Identify which cell holds the provided text, then report its [X, Y] central coordinate. 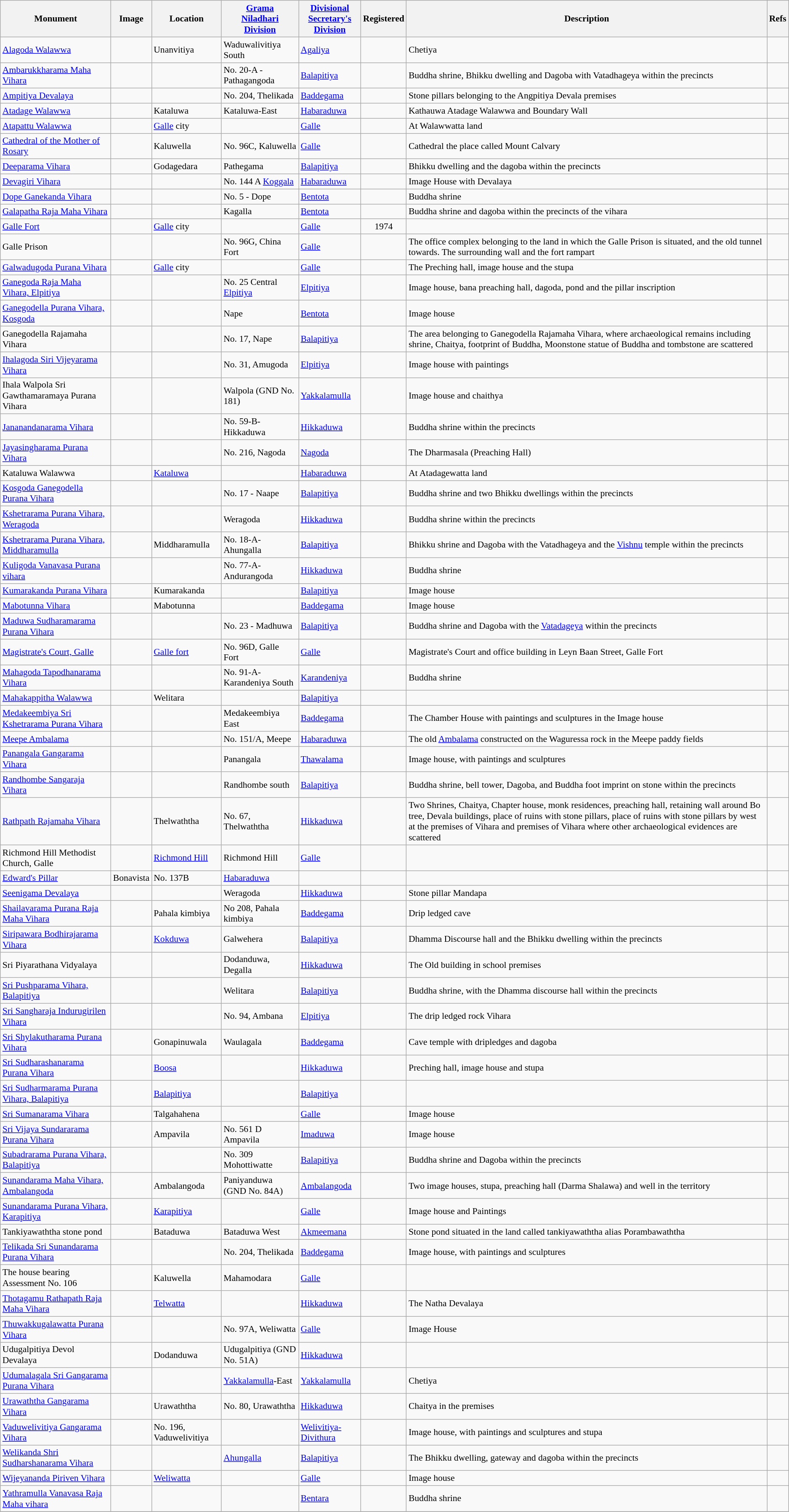
No. 91-A-Karandeniya South [260, 678]
Buddha shrine, Bhikku dwelling and Dagoba with Vatadhageya within the precincts [587, 76]
Buddha shrine, with the Dhamma discourse hall within the precincts [587, 991]
Sunandarama Maha Vihara, Ambalangoda [56, 1186]
Bonavista [131, 878]
Telikada Sri Sunandarama Purana Vihara [56, 1252]
Kokduwa [186, 939]
Buddha shrine and two Bhikku dwellings within the precincts [587, 493]
Registered [384, 19]
Walpola (GND No. 181) [260, 396]
The Chamber House with paintings and sculptures in the Image house [587, 719]
Stone pond situated in the land called tankiyawaththa alias Porambawaththa [587, 1232]
No. 151/A, Meepe [260, 739]
Stone pillar Mandapa [587, 893]
Image house and chaithya [587, 396]
Sri Sumanarama Vihara [56, 1114]
Imaduwa [330, 1135]
Galle Fort [56, 227]
No. 97A, Weliwatta [260, 1329]
Ampitiya Devalaya [56, 96]
Two image houses, stupa, preaching hall (Darma Shalawa) and well in the territory [587, 1186]
Medakeembiya Sri Kshetrarama Purana Vihara [56, 719]
Subadrarama Purana Vihara, Balapitiya [56, 1160]
Drip ledged cave [587, 913]
The old Ambalama constructed on the Waguressa rock in the Meepe paddy fields [587, 739]
No. 20-A - Pathagangoda [260, 76]
Sunandarama Purana Vihara, Karapitiya [56, 1211]
No. 59-B-Hikkaduwa [260, 427]
Pahala kimbiya [186, 913]
Randhombe Sangaraja Vihara [56, 785]
Devagiri Vihara [56, 182]
Image House [587, 1329]
Godagedara [186, 167]
No. 96D, Galle Fort [260, 652]
No. 17, Nape [260, 339]
Urawaththa Gangarama Vihara [56, 1406]
Talgahahena [186, 1114]
Magistrate's Court, Galle [56, 652]
Wijeyananda Piriven Vihara [56, 1478]
Kshetrarama Purana Vihara, Middharamulla [56, 545]
Galapatha Raja Maha Vihara [56, 212]
Sri Sangharaja Indurugirilen Vihara [56, 1017]
Kshetrarama Purana Vihara, Weragoda [56, 519]
The Dharmasala (Preaching Hall) [587, 453]
Cave temple with dripledges and dagoba [587, 1042]
DivisionalSecretary'sDivision [330, 19]
Atapattu Walawwa [56, 126]
Sri Vijaya Sundararama Purana Vihara [56, 1135]
Dhamma Discourse hall and the Bhikku dwelling within the precincts [587, 939]
Weliwatta [186, 1478]
Magistrate's Court and office building in Leyn Baan Street, Galle Fort [587, 652]
Meepe Ambalama [56, 739]
Galwadugoda Purana Vihara [56, 267]
Ampavila [186, 1135]
No. 196, Vaduwelivitiya [186, 1432]
Karandeniya [330, 678]
Kataluwa Walawwa [56, 473]
Paniyanduwa (GND No. 84A) [260, 1186]
Bataduwa West [260, 1232]
Mahakappitha Walawwa [56, 698]
Kumarakanda Purana Vihara [56, 591]
Waulagala [260, 1042]
Galwehera [260, 939]
Yakkalamulla-East [260, 1381]
Chaitya in the premises [587, 1406]
The Preching hall, image house and the stupa [587, 267]
Siripawara Bodhirajarama Vihara [56, 939]
The house bearing Assessment No. 106 [56, 1278]
Yathramulla Vanavasa Raja Maha vihara [56, 1499]
Ganegodella Rajamaha Vihara [56, 339]
Kuligoda Vanavasa Purana vihara [56, 571]
Jayasingharama Purana Vihara [56, 453]
Panangala Gangarama Vihara [56, 759]
Thotagamu Rathapath Raja Maha Vihara [56, 1304]
Image house and Paintings [587, 1211]
Image house with paintings [587, 364]
Welivitiya-Divithura [330, 1432]
Atadage Walawwa [56, 111]
No. 18-A-Ahungalla [260, 545]
Urawaththa [186, 1406]
Kumarakanda [186, 591]
Unanvitiya [186, 50]
Ihala Walpola Sri Gawthamaramaya Purana Vihara [56, 396]
No. 96C, Kaluwella [260, 146]
Telwatta [186, 1304]
No. 137B [186, 878]
No. 96G, China Fort [260, 247]
Buddha shrine and Dagoba within the precincts [587, 1160]
Monument [56, 19]
Thelwaththa [186, 821]
Medakeembiya East [260, 719]
Kosgoda Ganegodella Purana Vihara [56, 493]
No. 80, Urawaththa [260, 1406]
Boosa [186, 1068]
Ahungalla [260, 1458]
Sri Shylakutharama Purana Vihara [56, 1042]
Randhombe south [260, 785]
No. 31, Amugoda [260, 364]
Gonapinuwala [186, 1042]
Bentara [330, 1499]
Preching hall, image house and stupa [587, 1068]
No. 309 Mohottiwatte [260, 1160]
Seenigama Devalaya [56, 893]
No. 77-A-Andurangoda [260, 571]
Cathedral of the Mother of Rosary [56, 146]
Stone pillars belonging to the Angpitiya Devala premises [587, 96]
Edward's Pillar [56, 878]
Image [131, 19]
Waduwalivitiya South [260, 50]
Cathedral the place called Mount Calvary [587, 146]
Image house, with paintings and sculptures and stupa [587, 1432]
Kathauwa Atadage Walawwa and Boundary Wall [587, 111]
Description [587, 19]
Udumalagala Sri Gangarama Purana Vihara [56, 1381]
Galle fort [186, 652]
No. 5 - Dope [260, 197]
Bhikku dwelling and the dagoba within the precincts [587, 167]
At Atadagewatta land [587, 473]
Thuwakkugalawatta Purana Vihara [56, 1329]
No. 561 D Ampavila [260, 1135]
Thawalama [330, 759]
Nagoda [330, 453]
The Natha Devalaya [587, 1304]
Kataluwa-East [260, 111]
The drip ledged rock Vihara [587, 1017]
No 208, Pahala kimbiya [260, 913]
Refs [778, 19]
Sri Pushparama Vihara, Balapitiya [56, 991]
1974 [384, 227]
Shailavarama Purana Raja Maha Vihara [56, 913]
No. 94, Ambana [260, 1017]
Dope Ganekanda Vihara [56, 197]
At Walawwatta land [587, 126]
No. 17 - Naape [260, 493]
Maduwa Sudharamarama Purana Vihara [56, 626]
Sri Piyarathana Vidyalaya [56, 965]
Buddha shrine and dagoba within the precincts of the vihara [587, 212]
Ihalagoda Siri Vijeyarama Vihara [56, 364]
Vaduwelivitiya Gangarama Vihara [56, 1432]
Rathpath Rajamaha Vihara [56, 821]
Bhikku shrine and Dagoba with the Vatadhageya and the Vishnu temple within the precincts [587, 545]
Akmeemana [330, 1232]
The Old building in school premises [587, 965]
Pathegama [260, 167]
Mabotunna Vihara [56, 606]
Udugalpitiya Devol Devalaya [56, 1355]
Richmond Hill Methodist Church, Galle [56, 858]
No. 216, Nagoda [260, 453]
The office complex belonging to the land in which the Galle Prison is situated, and the old tunnel towards. The surrounding wall and the fort rampart [587, 247]
Sri Sudharashanarama Purana Vihara [56, 1068]
Tankiyawaththa stone pond [56, 1232]
No. 67, Thelwaththa [260, 821]
The Bhikku dwelling, gateway and dagoba within the precincts [587, 1458]
Sri Sudharmarama Purana Vihara, Balapitiya [56, 1093]
Dodanduwa [186, 1355]
Panangala [260, 759]
GramaNiladhariDivision [260, 19]
Galle Prison [56, 247]
Image house, bana preaching hall, dagoda, pond and the pillar inscription [587, 288]
No. 25 Central Elpitiya [260, 288]
Location [186, 19]
Mahagoda Tapodhanarama Vihara [56, 678]
Buddha shrine, bell tower, Dagoba, and Buddha foot imprint on stone within the precincts [587, 785]
Middharamulla [186, 545]
Nape [260, 313]
Welikanda Shri Sudharshanarama Vihara [56, 1458]
Alagoda Walawwa [56, 50]
Udugalpitiya (GND No. 51A) [260, 1355]
Bataduwa [186, 1232]
Mabotunna [186, 606]
Dodanduwa, Degalla [260, 965]
Buddha shrine and Dagoba with the Vatadageya within the precincts [587, 626]
Deeparama Vihara [56, 167]
Karapitiya [186, 1211]
Image House with Devalaya [587, 182]
Mahamodara [260, 1278]
Ganegoda Raja Maha Vihara, Elpitiya [56, 288]
Kagalla [260, 212]
No. 23 - Madhuwa [260, 626]
Jananandanarama Vihara [56, 427]
Agaliya [330, 50]
No. 144 A Koggala [260, 182]
Ganegodella Purana Vihara, Kosgoda [56, 313]
Ambarukkharama Maha Vihara [56, 76]
